Determine the [x, y] coordinate at the center of the cell enclosing the given text.  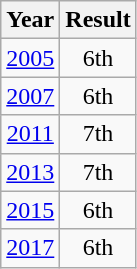
2015 [30, 210]
2011 [30, 134]
Year [30, 20]
2013 [30, 172]
Result [98, 20]
2007 [30, 96]
2005 [30, 58]
2017 [30, 248]
